Identify which cell holds the provided text, then report its [x, y] central coordinate. 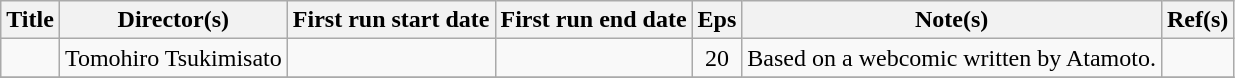
Note(s) [952, 20]
Ref(s) [1197, 20]
Eps [717, 20]
Tomohiro Tsukimisato [173, 58]
First run end date [594, 20]
Based on a webcomic written by Atamoto. [952, 58]
20 [717, 58]
First run start date [391, 20]
Title [30, 20]
Director(s) [173, 20]
